Return the [x, y] coordinate for the center point of the cell that contains the specified text.  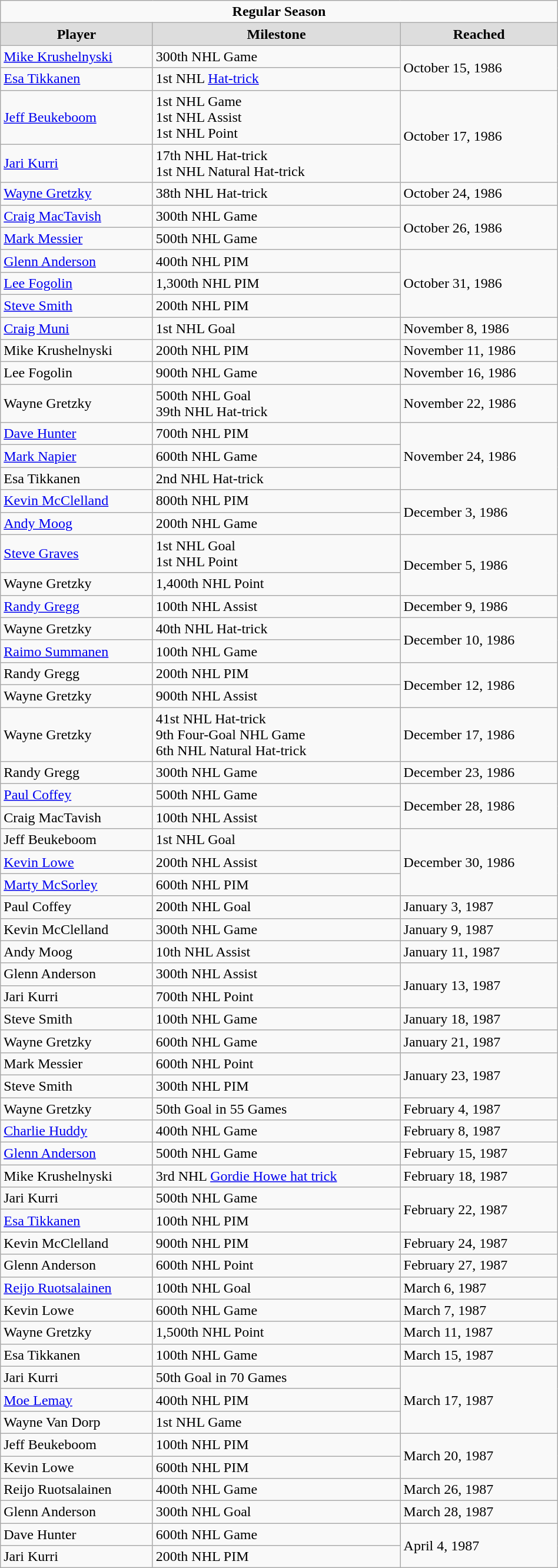
February 22, 1987 [479, 1210]
1,400th NHL Point [277, 584]
October 31, 1986 [479, 283]
200th NHL Game [277, 523]
December 10, 1986 [479, 640]
Marty McSorley [77, 885]
January 23, 1987 [479, 1075]
March 28, 1987 [479, 1512]
March 15, 1987 [479, 1355]
December 30, 1986 [479, 862]
December 3, 1986 [479, 512]
October 26, 1986 [479, 227]
February 8, 1987 [479, 1131]
April 4, 1987 [479, 1546]
January 18, 1987 [479, 1019]
October 17, 1986 [479, 137]
January 13, 1987 [479, 985]
January 21, 1987 [479, 1041]
February 24, 1987 [479, 1243]
Craig Muni [77, 328]
Wayne Van Dorp [77, 1422]
1st NHL Goal1st NHL Point [277, 553]
January 3, 1987 [479, 907]
900th NHL PIM [277, 1243]
November 8, 1986 [479, 328]
Raimo Summanen [77, 651]
500th NHL Goal39th NHL Hat-trick [277, 404]
200th NHL Assist [277, 862]
Reached [479, 34]
December 17, 1986 [479, 735]
900th NHL Assist [277, 696]
March 7, 1987 [479, 1310]
100th NHL Goal [277, 1288]
700th NHL Point [277, 996]
200th NHL Goal [277, 907]
Charlie Huddy [77, 1131]
October 15, 1986 [479, 68]
10th NHL Assist [277, 952]
March 20, 1987 [479, 1456]
February 15, 1987 [479, 1154]
February 18, 1987 [479, 1176]
50th Goal in 55 Games [277, 1108]
February 4, 1987 [479, 1108]
300th NHL Goal [277, 1512]
December 12, 1986 [479, 685]
December 28, 1986 [479, 806]
Moe Lemay [77, 1400]
17th NHL Hat-trick1st NHL Natural Hat-trick [277, 164]
50th Goal in 70 Games [277, 1377]
November 11, 1986 [479, 351]
Steve Graves [77, 553]
Milestone [277, 34]
2nd NHL Hat-trick [277, 479]
1st NHL Game1st NHL Assist1st NHL Point [277, 117]
March 6, 1987 [479, 1288]
Mark Napier [77, 456]
October 24, 1986 [479, 194]
900th NHL Game [277, 373]
1st NHL Game [277, 1422]
300th NHL PIM [277, 1086]
1,300th NHL PIM [277, 283]
Player [77, 34]
700th NHL PIM [277, 434]
1st NHL Hat-trick [277, 79]
December 9, 1986 [479, 606]
November 16, 1986 [479, 373]
41st NHL Hat-trick9th Four-Goal NHL Game6th NHL Natural Hat-trick [277, 735]
February 27, 1987 [479, 1265]
November 22, 1986 [479, 404]
December 23, 1986 [479, 773]
300th NHL Assist [277, 974]
January 9, 1987 [479, 929]
March 11, 1987 [479, 1333]
3rd NHL Gordie Howe hat trick [277, 1176]
March 17, 1987 [479, 1400]
January 11, 1987 [479, 952]
November 24, 1986 [479, 456]
Regular Season [279, 12]
40th NHL Hat-trick [277, 629]
1,500th NHL Point [277, 1333]
800th NHL PIM [277, 501]
December 5, 1986 [479, 565]
March 26, 1987 [479, 1490]
38th NHL Hat-trick [277, 194]
